From the cell containing the given text, extract its center point as (X, Y) coordinate. 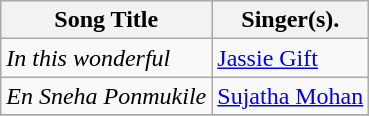
Sujatha Mohan (290, 96)
En Sneha Ponmukile (106, 96)
Jassie Gift (290, 58)
Singer(s). (290, 20)
In this wonderful (106, 58)
Song Title (106, 20)
